From the cell containing the given text, extract its center point as (x, y) coordinate. 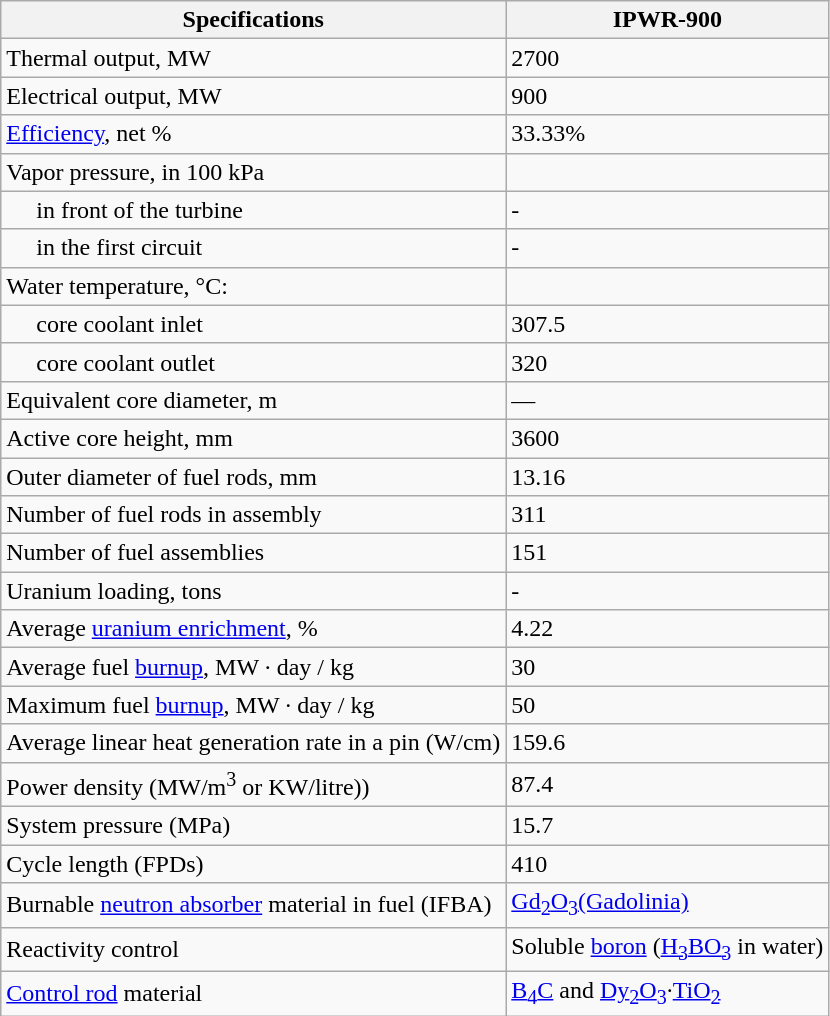
Average fuel burnup, MW · day / kg (254, 667)
320 (668, 362)
151 (668, 553)
— (668, 400)
Average linear heat generation rate in a pin (W/cm) (254, 743)
Thermal output, MW (254, 58)
System pressure (MPa) (254, 826)
in front of the turbine (254, 210)
159.6 (668, 743)
307.5 (668, 324)
Active core height, mm (254, 438)
Burnable neutron absorber material in fuel (IFBA) (254, 905)
33.33% (668, 134)
50 (668, 705)
Uranium loading, tons (254, 591)
410 (668, 864)
13.16 (668, 477)
Outer diameter of fuel rods, mm (254, 477)
Cycle length (FPDs) (254, 864)
Maximum fuel burnup, MW · day / kg (254, 705)
87.4 (668, 784)
900 (668, 96)
Equivalent core diameter, m (254, 400)
Specifications (254, 20)
IPWR-900 (668, 20)
B4C and Dy2O3·TiO2 (668, 993)
Gd2O3(Gadolinia) (668, 905)
Water temperature, °C: (254, 286)
4.22 (668, 629)
core coolant outlet (254, 362)
Number of fuel rods in assembly (254, 515)
30 (668, 667)
Power density (MW/m3 or KW/litre)) (254, 784)
Efficiency, net % (254, 134)
Electrical output, MW (254, 96)
2700 (668, 58)
Soluble boron (H3BO3 in water) (668, 949)
Reactivity control (254, 949)
3600 (668, 438)
15.7 (668, 826)
core coolant inlet (254, 324)
Number of fuel assemblies (254, 553)
311 (668, 515)
Average uranium enrichment, % (254, 629)
in the first circuit (254, 248)
Vapor pressure, in 100 kPa (254, 172)
Control rod material (254, 993)
